Output the [x, y] coordinate of the center of the cell containing the given text.  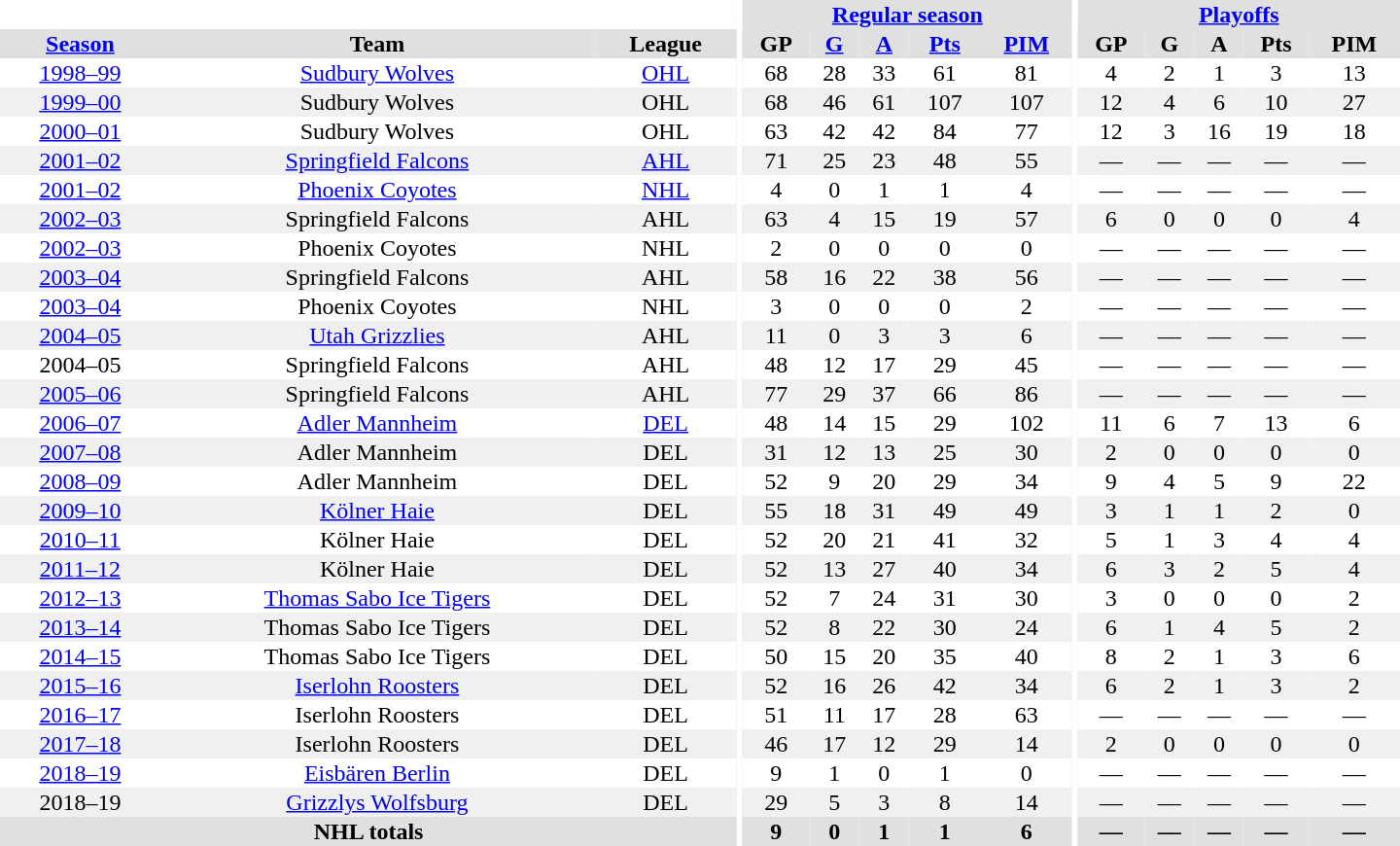
56 [1027, 277]
Grizzlys Wolfsburg [377, 802]
2007–08 [80, 452]
NHL totals [368, 831]
33 [885, 73]
1998–99 [80, 73]
57 [1027, 219]
23 [885, 160]
Team [377, 44]
2000–01 [80, 131]
58 [776, 277]
32 [1027, 540]
2016–17 [80, 715]
2013–14 [80, 627]
Eisbären Berlin [377, 773]
41 [945, 540]
2012–13 [80, 598]
38 [945, 277]
1999–00 [80, 102]
Regular season [908, 15]
84 [945, 131]
50 [776, 656]
66 [945, 394]
2015–16 [80, 686]
45 [1027, 365]
2010–11 [80, 540]
86 [1027, 394]
2014–15 [80, 656]
2017–18 [80, 744]
71 [776, 160]
37 [885, 394]
21 [885, 540]
2005–06 [80, 394]
10 [1276, 102]
26 [885, 686]
2006–07 [80, 423]
102 [1027, 423]
2011–12 [80, 569]
81 [1027, 73]
35 [945, 656]
Playoffs [1239, 15]
League [665, 44]
51 [776, 715]
2009–10 [80, 511]
Season [80, 44]
Utah Grizzlies [377, 335]
2008–09 [80, 481]
